From the cell containing the given text, extract its center point as (X, Y) coordinate. 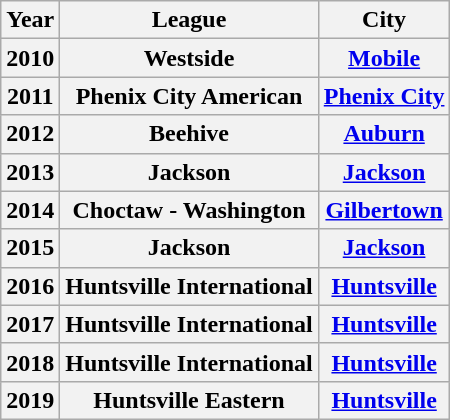
City (384, 20)
Huntsville Eastern (189, 400)
2018 (30, 362)
2019 (30, 400)
2013 (30, 172)
Beehive (189, 134)
2011 (30, 96)
2014 (30, 210)
Year (30, 20)
League (189, 20)
2010 (30, 58)
2012 (30, 134)
Auburn (384, 134)
2017 (30, 324)
Phenix City American (189, 96)
Gilbertown (384, 210)
2015 (30, 248)
Westside (189, 58)
2016 (30, 286)
Choctaw - Washington (189, 210)
Mobile (384, 58)
Phenix City (384, 96)
